For the text-containing cell, return its midpoint in (X, Y) coordinate format. 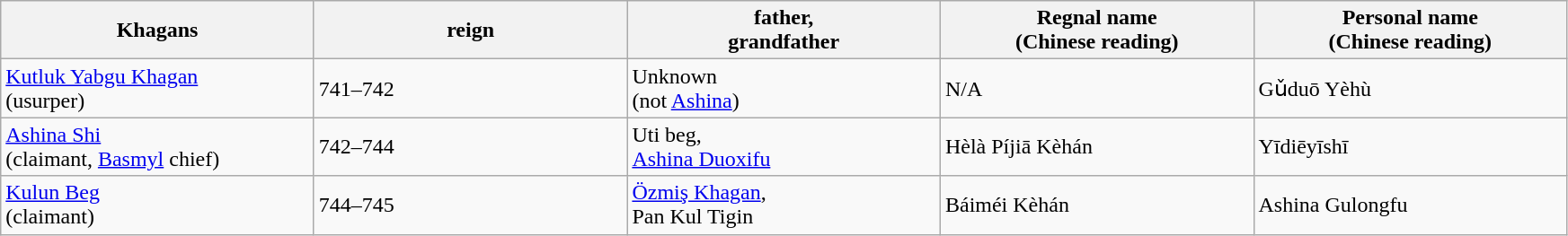
Ashina Shi(claimant, Basmyl chief) (158, 147)
Personal name(Chinese reading) (1411, 31)
741–742 (471, 88)
Unknown(not Ashina) (784, 88)
Regnal name(Chinese reading) (1096, 31)
reign (471, 31)
Khagans (158, 31)
Hèlà Píjiā Kèhán (1096, 147)
742–744 (471, 147)
N/A (1096, 88)
Ashina Gulongfu (1411, 205)
Uti beg,Ashina Duoxifu (784, 147)
father,grandfather (784, 31)
Gǔduō Yèhù (1411, 88)
Kutluk Yabgu Khagan(usurper) (158, 88)
Özmiş Khagan,Pan Kul Tigin (784, 205)
Kulun Beg(claimant) (158, 205)
Báiméi Kèhán (1096, 205)
744–745 (471, 205)
Yīdiēyīshī (1411, 147)
